For the text-containing cell, return its midpoint in [x, y] coordinate format. 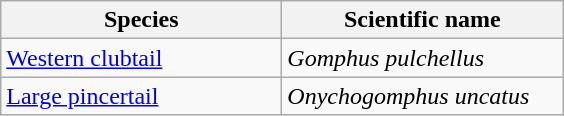
Onychogomphus uncatus [422, 96]
Western clubtail [142, 58]
Large pincertail [142, 96]
Scientific name [422, 20]
Species [142, 20]
Gomphus pulchellus [422, 58]
